Locate the cell with the specified text and output its [x, y] center coordinate. 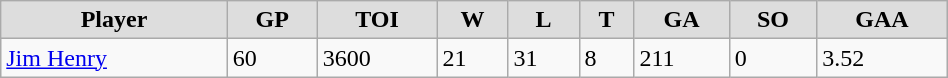
Jim Henry [114, 58]
GP [272, 20]
T [606, 20]
211 [682, 58]
SO [772, 20]
GAA [882, 20]
L [544, 20]
0 [772, 58]
3.52 [882, 58]
60 [272, 58]
Player [114, 20]
31 [544, 58]
8 [606, 58]
3600 [377, 58]
W [472, 20]
TOI [377, 20]
GA [682, 20]
21 [472, 58]
